Pinpoint the cell where the given text exists, returning its (x, y) midpoint coordinate. 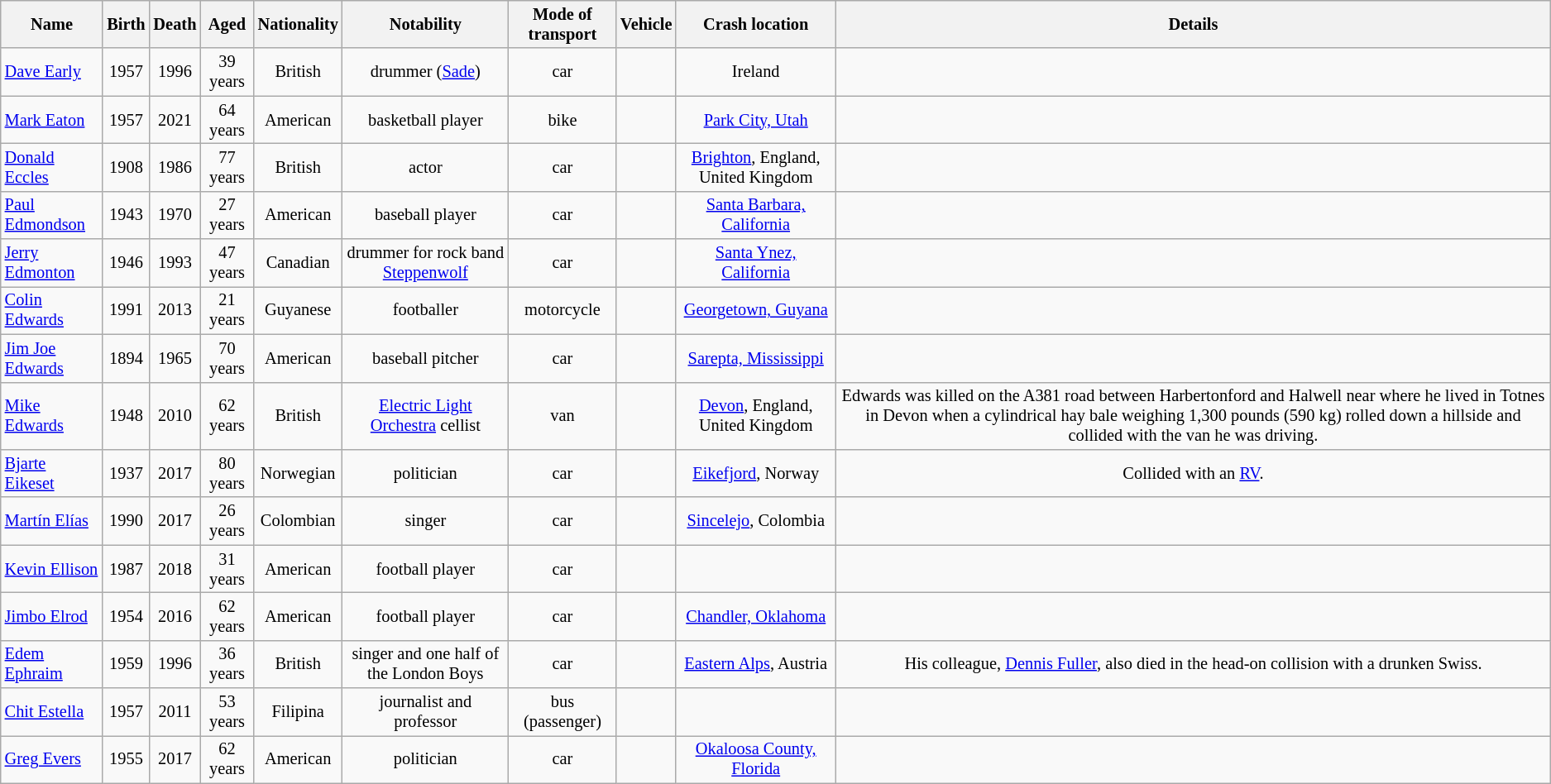
Crash location (756, 24)
Georgetown, Guyana (756, 310)
motorcycle (562, 310)
1987 (126, 569)
Mark Eaton (52, 120)
Park City, Utah (756, 120)
1948 (126, 416)
1937 (126, 473)
77 years (227, 167)
36 years (227, 664)
Guyanese (298, 310)
Chandler, Oklahoma (756, 616)
2016 (175, 616)
Death (175, 24)
Nationality (298, 24)
basketball player (425, 120)
singer and one half of the London Boys (425, 664)
80 years (227, 473)
1991 (126, 310)
footballer (425, 310)
1954 (126, 616)
Filipina (298, 712)
bus (passenger) (562, 712)
Edem Ephraim (52, 664)
Jimbo Elrod (52, 616)
Sarepta, Mississippi (756, 358)
2018 (175, 569)
1959 (126, 664)
Greg Evers (52, 759)
Okaloosa County, Florida (756, 759)
1986 (175, 167)
Devon, England, United Kingdom (756, 416)
Mode of transport (562, 24)
Paul Edmondson (52, 215)
1990 (126, 521)
His colleague, Dennis Fuller, also died in the head-on collision with a drunken Swiss. (1193, 664)
Collided with an RV. (1193, 473)
1943 (126, 215)
1970 (175, 215)
1908 (126, 167)
Jerry Edmonton (52, 263)
Aged (227, 24)
Colin Edwards (52, 310)
singer (425, 521)
Dave Early (52, 72)
70 years (227, 358)
1894 (126, 358)
47 years (227, 263)
baseball player (425, 215)
31 years (227, 569)
2021 (175, 120)
2013 (175, 310)
2011 (175, 712)
Martín Elías (52, 521)
1993 (175, 263)
26 years (227, 521)
Canadian (298, 263)
Sincelejo, Colombia (756, 521)
van (562, 416)
27 years (227, 215)
Ireland (756, 72)
drummer (Sade) (425, 72)
drummer for rock band Steppenwolf (425, 263)
Bjarte Eikeset (52, 473)
39 years (227, 72)
Kevin Ellison (52, 569)
Details (1193, 24)
2010 (175, 416)
baseball pitcher (425, 358)
21 years (227, 310)
journalist and professor (425, 712)
Santa Ynez, California (756, 263)
Donald Eccles (52, 167)
Electric Light Orchestra cellist (425, 416)
64 years (227, 120)
Chit Estella (52, 712)
Norwegian (298, 473)
actor (425, 167)
1965 (175, 358)
Jim Joe Edwards (52, 358)
Vehicle (646, 24)
1955 (126, 759)
Notability (425, 24)
1946 (126, 263)
Eastern Alps, Austria (756, 664)
Santa Barbara, California (756, 215)
Birth (126, 24)
Mike Edwards (52, 416)
Eikefjord, Norway (756, 473)
bike (562, 120)
Colombian (298, 521)
Name (52, 24)
Brighton, England, United Kingdom (756, 167)
53 years (227, 712)
